Locate the cell with the specified text and output its (x, y) center coordinate. 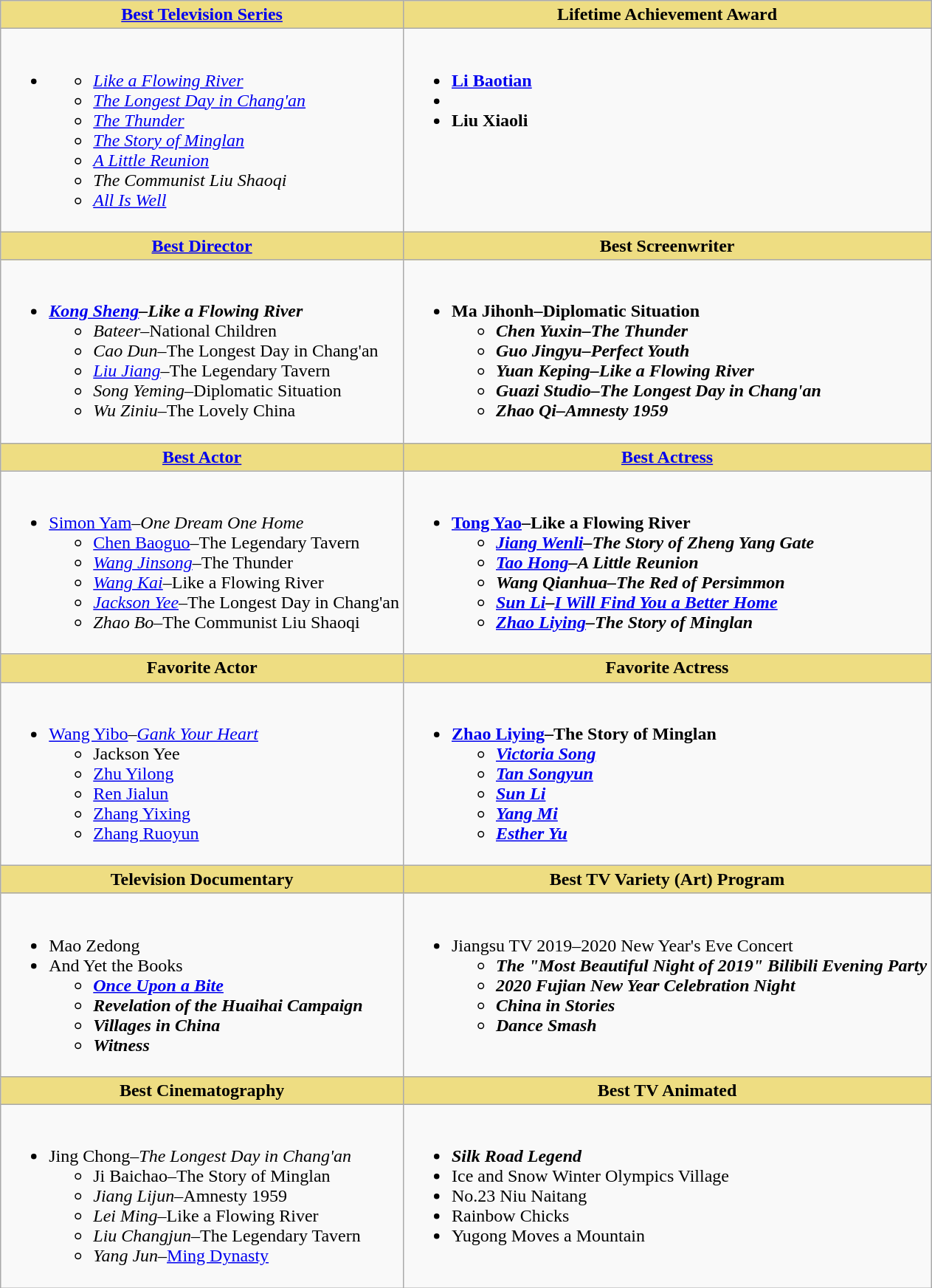
Li BaotianLiu Xiaoli (667, 130)
Best Television Series (202, 15)
Wang Yibo–Gank Your HeartJackson YeeZhu YilongRen JialunZhang YixingZhang Ruoyun (202, 774)
Best Screenwriter (667, 246)
Best Cinematography (202, 1090)
Lifetime Achievement Award (667, 15)
Silk Road LegendIce and Snow Winter Olympics VillageNo.23 Niu NaitangRainbow ChicksYugong Moves a Mountain (667, 1196)
Mao ZedongAnd Yet the BooksOnce Upon a BiteRevelation of the Huaihai CampaignVillages in ChinaWitness (202, 985)
Like a Flowing RiverThe Longest Day in Chang'anThe ThunderThe Story of MinglanA Little ReunionThe Communist Liu ShaoqiAll Is Well (202, 130)
Best Actor (202, 457)
Favorite Actor (202, 668)
Favorite Actress (667, 668)
Best Director (202, 246)
Best Actress (667, 457)
Television Documentary (202, 879)
Best TV Animated (667, 1090)
Zhao Liying–The Story of MinglanVictoria SongTan SongyunSun LiYang MiEsther Yu (667, 774)
Best TV Variety (Art) Program (667, 879)
